Determine the (X, Y) coordinate at the center of the cell enclosing the given text.  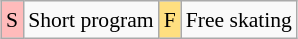
Short program (90, 20)
S (12, 20)
F (170, 20)
Free skating (239, 20)
